Scan for the cell matching the given text and deliver its (x, y) coordinate at center. 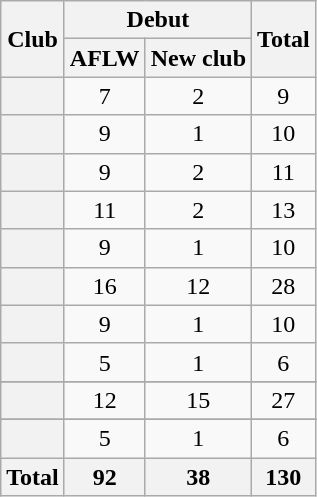
28 (284, 286)
Debut (158, 20)
16 (104, 286)
13 (284, 210)
AFLW (104, 58)
38 (198, 477)
92 (104, 477)
130 (284, 477)
New club (198, 58)
15 (198, 400)
Club (33, 39)
7 (104, 96)
27 (284, 400)
